Output the (x, y) coordinate of the center of the cell containing the given text.  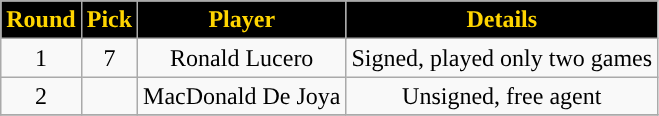
Details (502, 20)
2 (41, 96)
MacDonald De Joya (242, 96)
Ronald Lucero (242, 58)
Signed, played only two games (502, 58)
Unsigned, free agent (502, 96)
1 (41, 58)
Player (242, 20)
7 (109, 58)
Pick (109, 20)
Round (41, 20)
